Extract the (x, y) coordinate from the center of the cell holding the provided text.  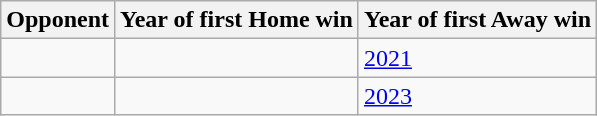
2021 (477, 58)
2023 (477, 96)
Year of first Away win (477, 20)
Year of first Home win (237, 20)
Opponent (58, 20)
